Return [X, Y] of the center of cell containing provided text 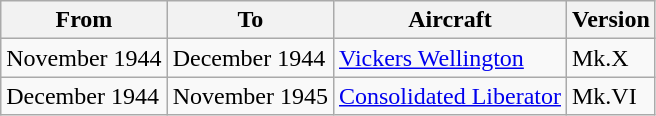
Consolidated Liberator [450, 96]
Mk.VI [610, 96]
To [250, 20]
Vickers Wellington [450, 58]
Version [610, 20]
From [84, 20]
November 1945 [250, 96]
Mk.X [610, 58]
Aircraft [450, 20]
November 1944 [84, 58]
